From the cell containing the given text, extract its center point as (x, y) coordinate. 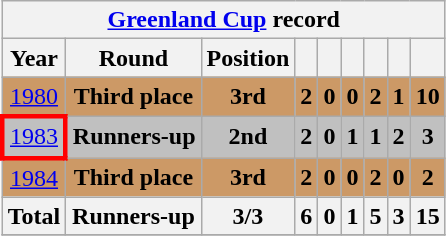
Total (34, 216)
15 (428, 216)
Year (34, 58)
5 (376, 216)
3/3 (248, 216)
2nd (248, 136)
1980 (34, 97)
1984 (34, 178)
6 (306, 216)
Greenland Cup record (224, 20)
Position (248, 58)
10 (428, 97)
Round (134, 58)
1983 (34, 136)
